Detect which cell encompasses the target text, then output its [x, y] center coordinate. 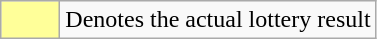
Denotes the actual lottery result [218, 20]
